Find where the given text appears and provide that cell's center as [x, y] coordinate. 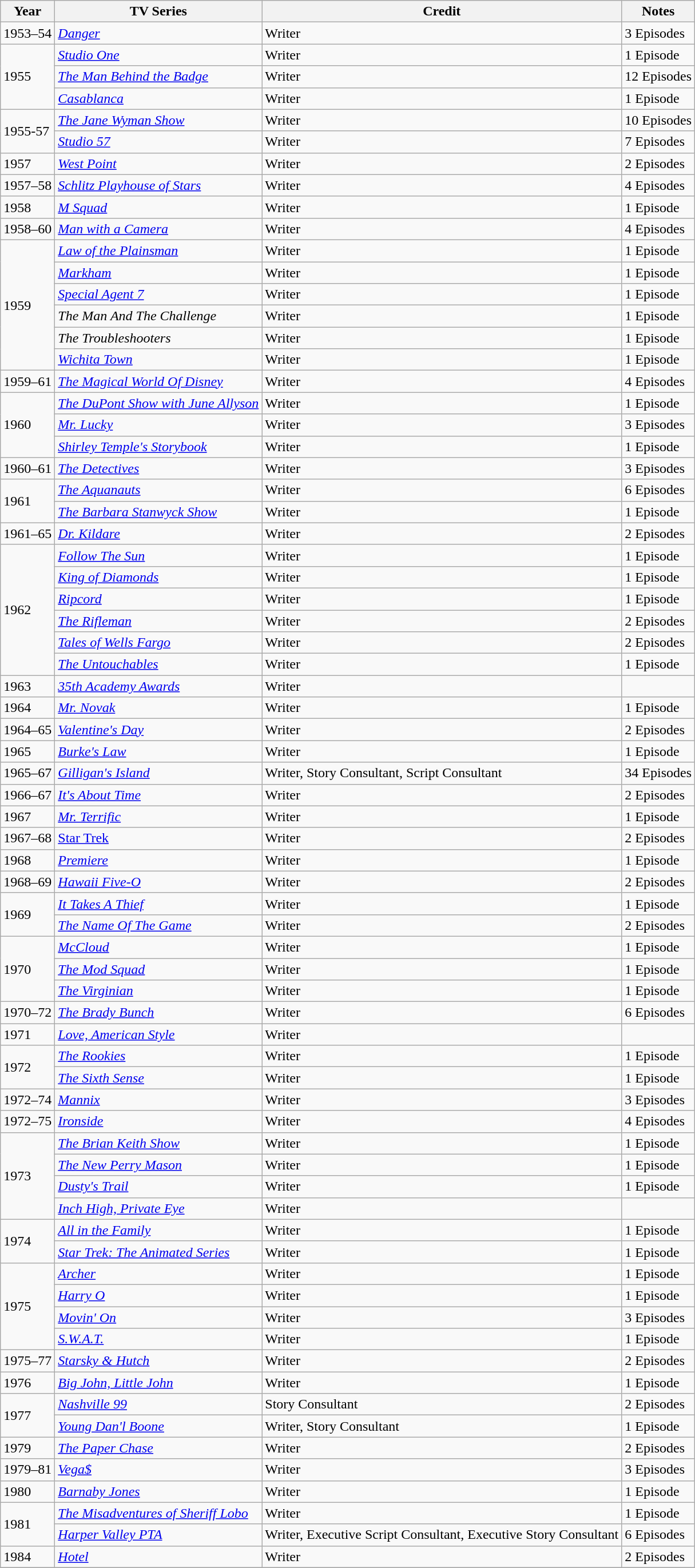
1979 [27, 1448]
The Mod Squad [158, 969]
1960–61 [27, 468]
Big John, Little John [158, 1383]
Wichita Town [158, 360]
Barnaby Jones [158, 1491]
7 Episodes [658, 142]
1971 [27, 1034]
1953–54 [27, 33]
1965–67 [27, 773]
1968 [27, 860]
The Brady Bunch [158, 1013]
The Man And The Challenge [158, 316]
Dr. Kildare [158, 534]
The Man Behind the Badge [158, 77]
35th Academy Awards [158, 686]
1958 [27, 207]
Follow The Sun [158, 555]
Writer, Executive Script Consultant, Executive Story Consultant [442, 1535]
Valentine's Day [158, 730]
1974 [27, 1241]
Credit [442, 11]
The Untouchables [158, 664]
The Rookies [158, 1056]
Danger [158, 33]
1970 [27, 969]
1969 [27, 914]
1961–65 [27, 534]
The Virginian [158, 991]
The Name Of The Game [158, 925]
1984 [27, 1557]
King of Diamonds [158, 577]
All in the Family [158, 1230]
The New Perry Mason [158, 1165]
1967–68 [27, 838]
It's About Time [158, 795]
Mr. Lucky [158, 425]
Studio 57 [158, 142]
1961 [27, 501]
Young Dan'l Boone [158, 1426]
Writer, Story Consultant, Script Consultant [442, 773]
Vega$ [158, 1470]
1975 [27, 1306]
Special Agent 7 [158, 295]
Law of the Plainsman [158, 250]
The Paper Chase [158, 1448]
Burke's Law [158, 751]
1973 [27, 1176]
Harper Valley PTA [158, 1535]
Star Trek: The Animated Series [158, 1252]
Love, American Style [158, 1034]
Starsky & Hutch [158, 1361]
It Takes A Thief [158, 904]
M Squad [158, 207]
Movin' On [158, 1317]
1968–69 [27, 882]
1977 [27, 1415]
12 Episodes [658, 77]
Markham [158, 273]
Schlitz Playhouse of Stars [158, 185]
The Sixth Sense [158, 1078]
1967 [27, 817]
McCloud [158, 947]
1957 [27, 164]
The Rifleman [158, 620]
1972–74 [27, 1100]
The Barbara Stanwyck Show [158, 512]
Story Consultant [442, 1404]
Ripcord [158, 599]
1972–75 [27, 1121]
Studio One [158, 55]
34 Episodes [658, 773]
Premiere [158, 860]
Writer, Story Consultant [442, 1426]
Archer [158, 1273]
The Jane Wyman Show [158, 120]
The Misadventures of Sheriff Lobo [158, 1513]
1962 [27, 610]
1958–60 [27, 229]
The Aquanauts [158, 490]
1972 [27, 1067]
1959 [27, 305]
Ironside [158, 1121]
1963 [27, 686]
1966–67 [27, 795]
Tales of Wells Fargo [158, 643]
1964–65 [27, 730]
The Troubleshooters [158, 338]
Mr. Novak [158, 708]
Year [27, 11]
1955-57 [27, 131]
1965 [27, 751]
Mr. Terrific [158, 817]
West Point [158, 164]
Notes [658, 11]
1975–77 [27, 1361]
Inch High, Private Eye [158, 1208]
1960 [27, 425]
1955 [27, 77]
TV Series [158, 11]
1980 [27, 1491]
Harry O [158, 1295]
S.W.A.T. [158, 1339]
1959–61 [27, 381]
1964 [27, 708]
Mannix [158, 1100]
Gilligan's Island [158, 773]
Shirley Temple's Storybook [158, 447]
Star Trek [158, 838]
The DuPont Show with June Allyson [158, 403]
The Detectives [158, 468]
The Magical World Of Disney [158, 381]
Hotel [158, 1557]
1981 [27, 1524]
1976 [27, 1383]
10 Episodes [658, 120]
1970–72 [27, 1013]
Casablanca [158, 98]
Nashville 99 [158, 1404]
Hawaii Five-O [158, 882]
1979–81 [27, 1470]
Dusty's Trail [158, 1187]
Man with a Camera [158, 229]
1957–58 [27, 185]
The Brian Keith Show [158, 1143]
